For the text-containing cell, return its midpoint in [X, Y] coordinate format. 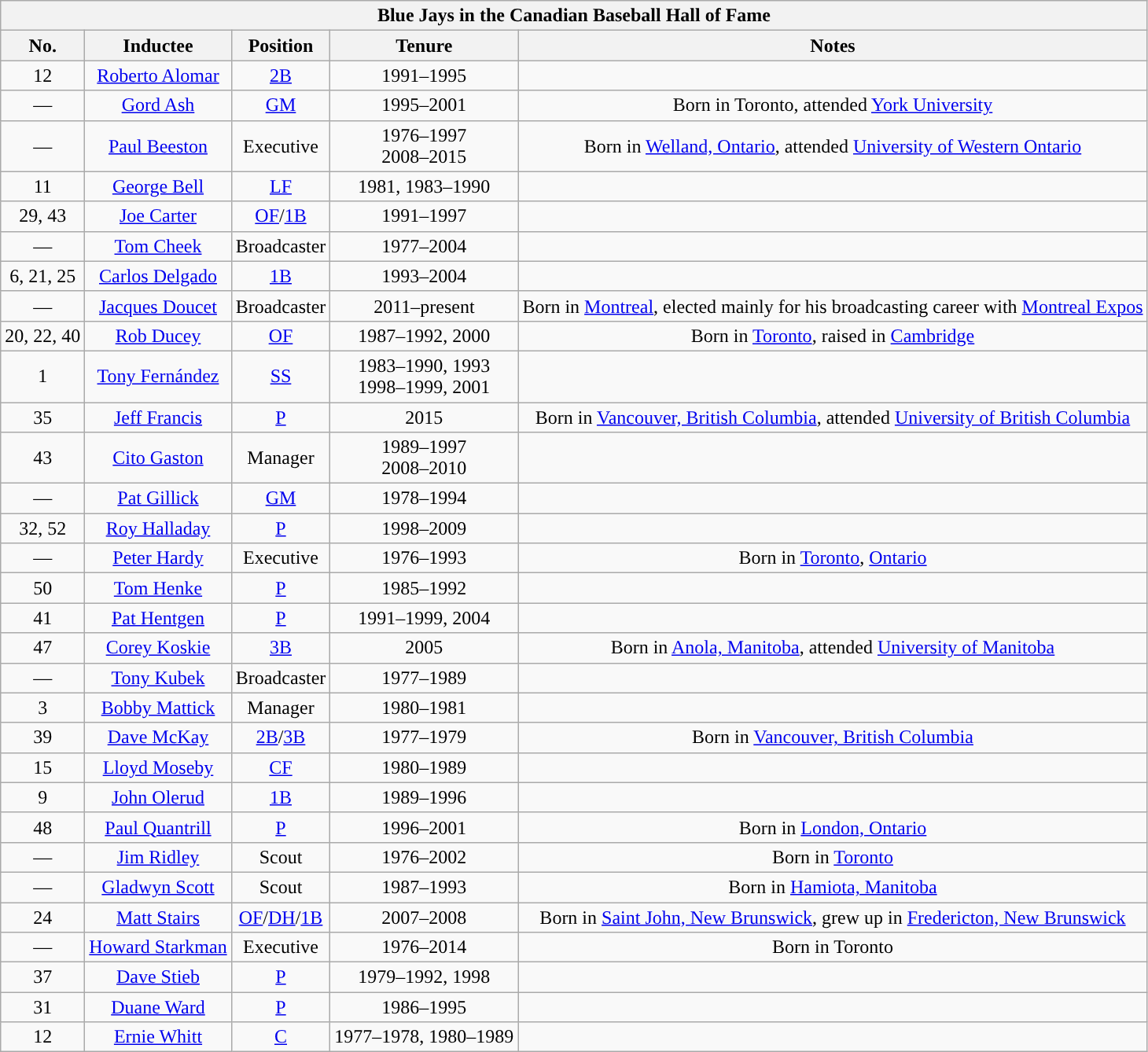
Gord Ash [158, 105]
1991–1997 [425, 216]
Duane Ward [158, 1007]
Roberto Alomar [158, 75]
1977–1989 [425, 678]
Cito Gaston [158, 458]
3B [281, 648]
Roy Halladay [158, 528]
1991–1999, 2004 [425, 618]
Lloyd Moseby [158, 767]
1995–2001 [425, 105]
Tenure [425, 46]
48 [42, 827]
37 [42, 977]
LF [281, 186]
1993–2004 [425, 276]
1985–1992 [425, 588]
35 [42, 417]
29, 43 [42, 216]
1979–1992, 1998 [425, 977]
20, 22, 40 [42, 336]
1977–1979 [425, 738]
Matt Stairs [158, 918]
C [281, 1037]
Jeff Francis [158, 417]
Born in Hamiota, Manitoba [833, 887]
Corey Koskie [158, 648]
Tom Henke [158, 588]
1983–1990, 19931998–1999, 2001 [425, 376]
Born in Toronto, attended York University [833, 105]
OF [281, 336]
1976–19972008–2015 [425, 146]
Howard Starkman [158, 947]
2B/3B [281, 738]
32, 52 [42, 528]
1991–1995 [425, 75]
47 [42, 648]
1976–2002 [425, 857]
Bobby Mattick [158, 708]
1976–1993 [425, 558]
Paul Quantrill [158, 827]
Pat Hentgen [158, 618]
2B [281, 75]
1976–2014 [425, 947]
George Bell [158, 186]
6, 21, 25 [42, 276]
43 [42, 458]
50 [42, 588]
OF/DH/1B [281, 918]
Jacques Doucet [158, 306]
3 [42, 708]
1981, 1983–1990 [425, 186]
31 [42, 1007]
1980–1981 [425, 708]
1987–1993 [425, 887]
Paul Beeston [158, 146]
OF/1B [281, 216]
CF [281, 767]
1989–19972008–2010 [425, 458]
SS [281, 376]
Ernie Whitt [158, 1037]
1977–1978, 1980–1989 [425, 1037]
Blue Jays in the Canadian Baseball Hall of Fame [574, 16]
Born in Toronto, Ontario [833, 558]
Born in London, Ontario [833, 827]
Born in Toronto, raised in Cambridge [833, 336]
1980–1989 [425, 767]
Joe Carter [158, 216]
1 [42, 376]
1996–2001 [425, 827]
Tom Cheek [158, 246]
Born in Vancouver, British Columbia, attended University of British Columbia [833, 417]
15 [42, 767]
Born in Welland, Ontario, attended University of Western Ontario [833, 146]
Tony Fernández [158, 376]
9 [42, 797]
1998–2009 [425, 528]
2011–present [425, 306]
Gladwyn Scott [158, 887]
2015 [425, 417]
Tony Kubek [158, 678]
Born in Anola, Manitoba, attended University of Manitoba [833, 648]
1978–1994 [425, 498]
Born in Montreal, elected mainly for his broadcasting career with Montreal Expos [833, 306]
Jim Ridley [158, 857]
39 [42, 738]
Dave Stieb [158, 977]
11 [42, 186]
1989–1996 [425, 797]
24 [42, 918]
2007–2008 [425, 918]
Carlos Delgado [158, 276]
2005 [425, 648]
Notes [833, 46]
1987–1992, 2000 [425, 336]
1977–2004 [425, 246]
No. [42, 46]
Rob Ducey [158, 336]
Inductee [158, 46]
Born in Saint John, New Brunswick, grew up in Fredericton, New Brunswick [833, 918]
1986–1995 [425, 1007]
Peter Hardy [158, 558]
Born in Vancouver, British Columbia [833, 738]
John Olerud [158, 797]
Pat Gillick [158, 498]
Position [281, 46]
Dave McKay [158, 738]
41 [42, 618]
